Provide the [x, y] coordinate of the cell's center where the given text is located.  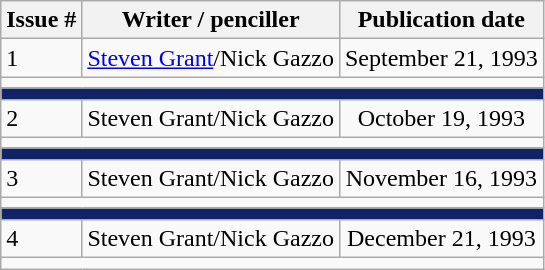
September 21, 1993 [441, 58]
2 [42, 118]
1 [42, 58]
Issue # [42, 20]
October 19, 1993 [441, 118]
November 16, 1993 [441, 178]
4 [42, 238]
December 21, 1993 [441, 238]
3 [42, 178]
Writer / penciller [211, 20]
Publication date [441, 20]
